Find where the given text appears and provide that cell's center as (x, y) coordinate. 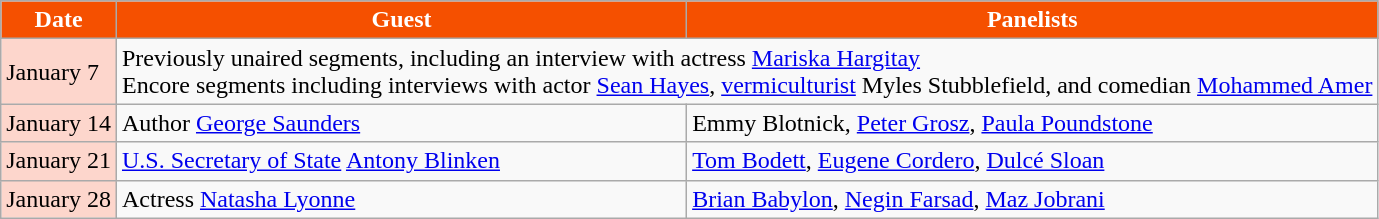
Author George Saunders (401, 123)
January 21 (59, 161)
Brian Babylon, Negin Farsad, Maz Jobrani (1032, 199)
Date (59, 20)
Tom Bodett, Eugene Cordero, Dulcé Sloan (1032, 161)
Emmy Blotnick, Peter Grosz, Paula Poundstone (1032, 123)
Guest (401, 20)
January 7 (59, 72)
U.S. Secretary of State Antony Blinken (401, 161)
Actress Natasha Lyonne (401, 199)
January 28 (59, 199)
January 14 (59, 123)
Panelists (1032, 20)
